Extract the (X, Y) coordinate from the center of the cell holding the provided text.  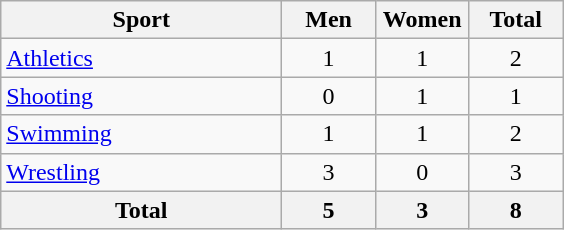
Athletics (142, 58)
Shooting (142, 96)
Wrestling (142, 172)
Sport (142, 20)
Men (329, 20)
Swimming (142, 134)
Women (422, 20)
8 (516, 210)
5 (329, 210)
